Output the (x, y) coordinate of the center of the cell containing the given text.  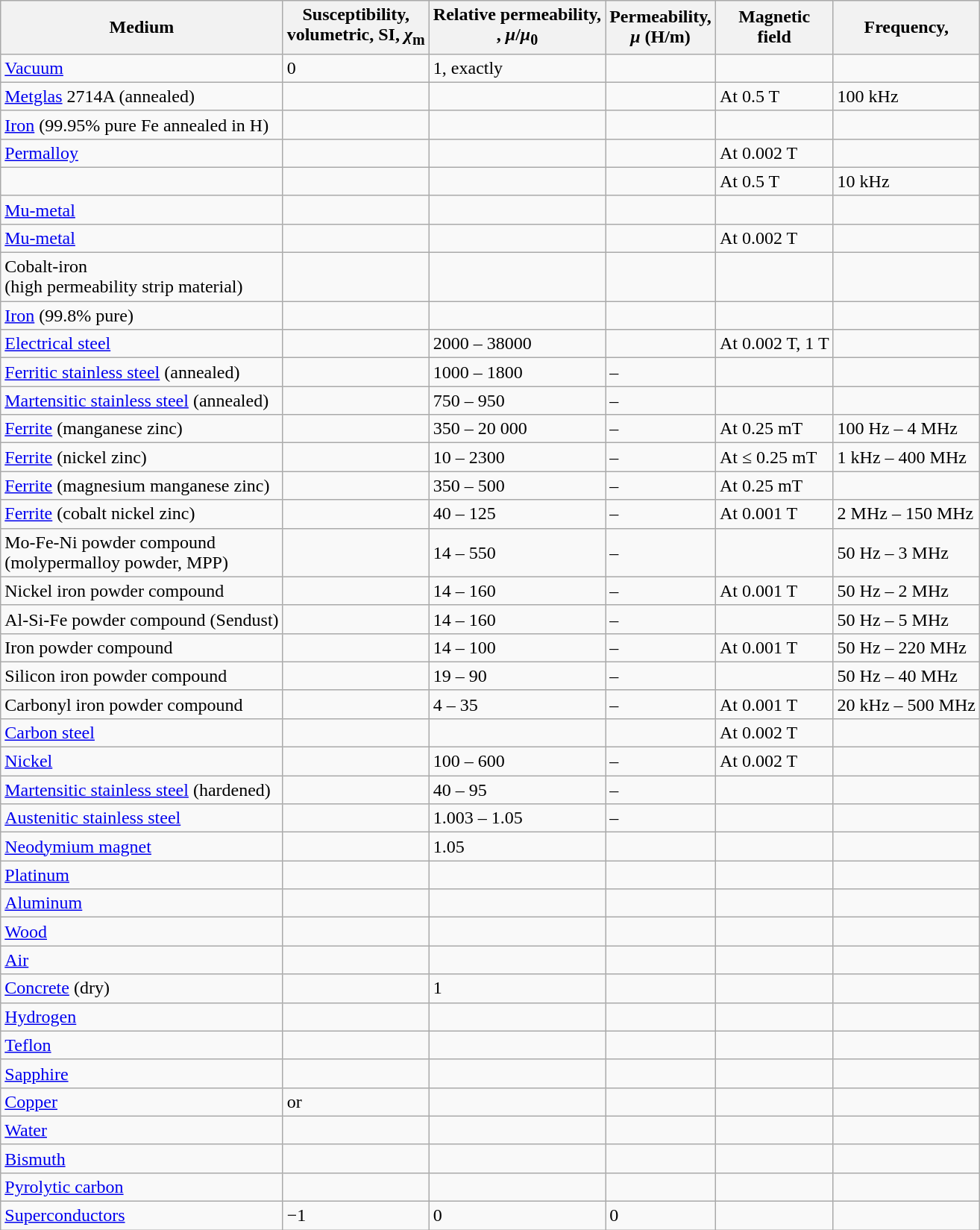
40 – 95 (517, 790)
2 MHz – 150 MHz (906, 514)
40 – 125 (517, 514)
Cobalt-iron (high permeability strip material) (142, 277)
Ferritic stainless steel (annealed) (142, 372)
10 – 2300 (517, 457)
1 kHz – 400 MHz (906, 457)
100 – 600 (517, 762)
Air (142, 960)
50 Hz – 220 MHz (906, 647)
Carbonyl iron powder compound (142, 704)
At ≤ 0.25 mT (774, 457)
1000 – 1800 (517, 372)
350 – 500 (517, 486)
Al-Si-Fe powder compound (Sendust) (142, 619)
Mo-Fe-Ni powder compound (molypermalloy powder, MPP) (142, 552)
50 Hz – 40 MHz (906, 676)
4 – 35 (517, 704)
50 Hz – 5 MHz (906, 619)
Pyrolytic carbon (142, 1187)
20 kHz – 500 MHz (906, 704)
Wood (142, 932)
At 0.002 T, 1 T (774, 344)
750 – 950 (517, 401)
Frequency, (906, 27)
Bismuth (142, 1158)
Copper (142, 1102)
1, exactly (517, 68)
Iron (99.8% pure) (142, 316)
2000 – 38000 (517, 344)
100 Hz – 4 MHz (906, 429)
350 – 20 000 (517, 429)
Iron (99.95% pure Fe annealed in H) (142, 125)
1.003 – 1.05 (517, 818)
Nickel (142, 762)
50 Hz – 2 MHz (906, 591)
10 kHz (906, 181)
100 kHz (906, 96)
or (356, 1102)
Iron powder compound (142, 647)
−1 (356, 1216)
1 (517, 988)
Concrete (dry) (142, 988)
Permalloy (142, 153)
Nickel iron powder compound (142, 591)
Medium (142, 27)
Martensitic stainless steel (hardened) (142, 790)
Susceptibility,volumetric, SI, χm (356, 27)
Ferrite (nickel zinc) (142, 457)
Platinum (142, 875)
Water (142, 1130)
Metglas 2714A (annealed) (142, 96)
Teflon (142, 1045)
Magnetic field (774, 27)
19 – 90 (517, 676)
Martensitic stainless steel (annealed) (142, 401)
Ferrite (manganese zinc) (142, 429)
Neodymium magnet (142, 847)
Hydrogen (142, 1017)
Vacuum (142, 68)
14 – 100 (517, 647)
Permeability, μ (H/m) (661, 27)
Aluminum (142, 903)
Ferrite (magnesium manganese zinc) (142, 486)
Silicon iron powder compound (142, 676)
Austenitic stainless steel (142, 818)
Sapphire (142, 1073)
50 Hz – 3 MHz (906, 552)
14 – 550 (517, 552)
Superconductors (142, 1216)
Relative permeability, , μ/μ0 (517, 27)
Carbon steel (142, 732)
1.05 (517, 847)
Ferrite (cobalt nickel zinc) (142, 514)
Electrical steel (142, 344)
